Provide the (x, y) coordinate of the cell's center where the given text is located.  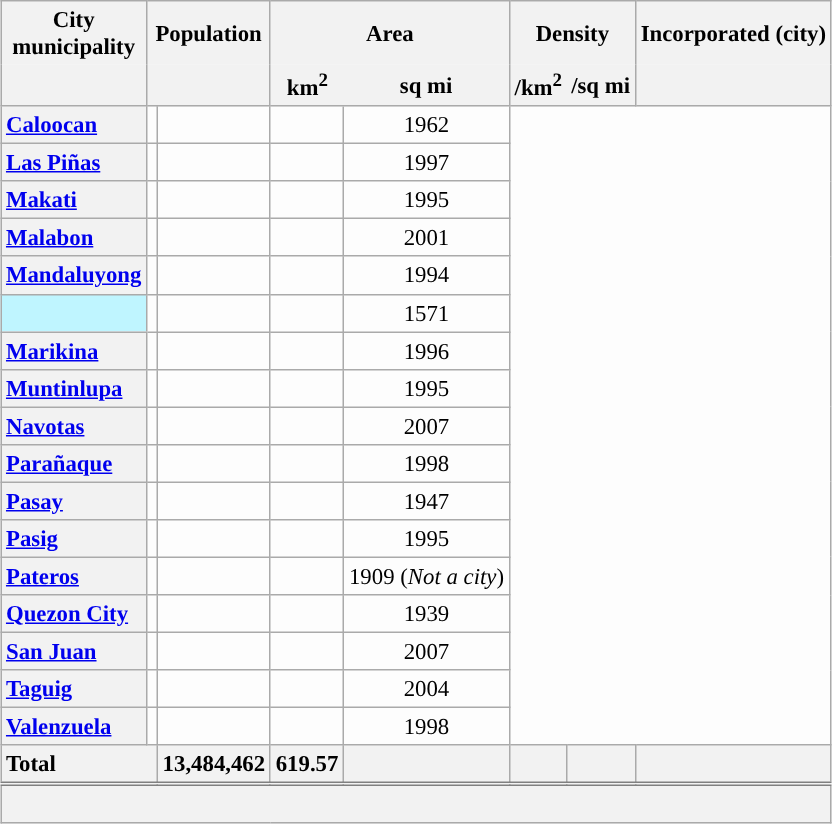
/km2 (538, 86)
1947 (427, 501)
1571 (427, 313)
Density (572, 33)
1996 (427, 351)
1939 (427, 614)
km2 (306, 86)
1909 (Not a city) (427, 576)
Taguig (74, 689)
Incorporated (city) (733, 33)
2004 (427, 689)
1997 (427, 163)
Pasay (74, 501)
Navotas (74, 426)
Area (390, 33)
San Juan (74, 651)
Pateros (74, 576)
Malabon (74, 238)
Makati (74, 200)
Mandaluyong (74, 275)
1962 (427, 125)
Valenzuela (74, 727)
Caloocan (74, 125)
Las Piñas (74, 163)
13,484,462 (214, 764)
Muntinlupa (74, 388)
/sq mi (602, 86)
sq mi (427, 86)
Parañaque (74, 463)
619.57 (306, 764)
Quezon City (74, 614)
1994 (427, 275)
City municipality (74, 33)
Total (80, 764)
Population (209, 33)
Pasig (74, 539)
Marikina (74, 351)
2001 (427, 238)
